Scan for the cell matching the given text and deliver its [x, y] coordinate at center. 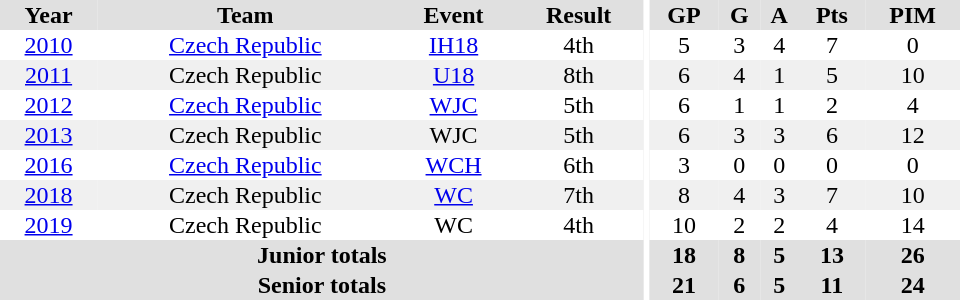
U18 [454, 75]
Junior totals [322, 255]
2012 [48, 105]
2016 [48, 165]
2011 [48, 75]
Event [454, 15]
8th [579, 75]
11 [832, 285]
Pts [832, 15]
Year [48, 15]
24 [912, 285]
G [740, 15]
6th [579, 165]
14 [912, 225]
12 [912, 135]
GP [684, 15]
Result [579, 15]
2013 [48, 135]
7th [579, 195]
2010 [48, 45]
18 [684, 255]
2019 [48, 225]
13 [832, 255]
IH18 [454, 45]
26 [912, 255]
Senior totals [322, 285]
2018 [48, 195]
21 [684, 285]
WCH [454, 165]
Team [245, 15]
A [780, 15]
PIM [912, 15]
